Provide the [X, Y] coordinate of the cell's center where the given text is located.  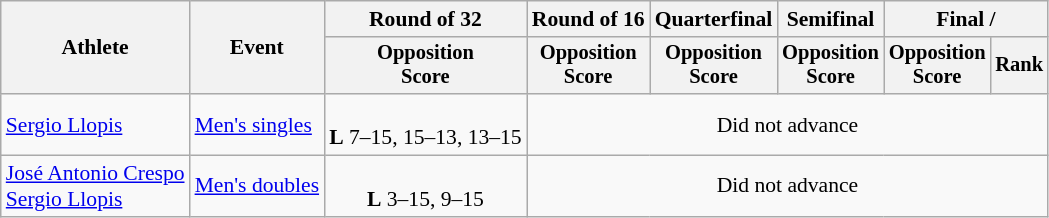
Event [258, 48]
Athlete [96, 48]
Final / [966, 19]
Sergio Llopis [96, 124]
Round of 32 [426, 19]
L 3–15, 9–15 [426, 186]
Rank [1019, 66]
Men's doubles [258, 186]
L 7–15, 15–13, 13–15 [426, 124]
Semifinal [830, 19]
Men's singles [258, 124]
Round of 16 [588, 19]
Quarterfinal [714, 19]
José Antonio CrespoSergio Llopis [96, 186]
